For the text-containing cell, return its midpoint in [X, Y] coordinate format. 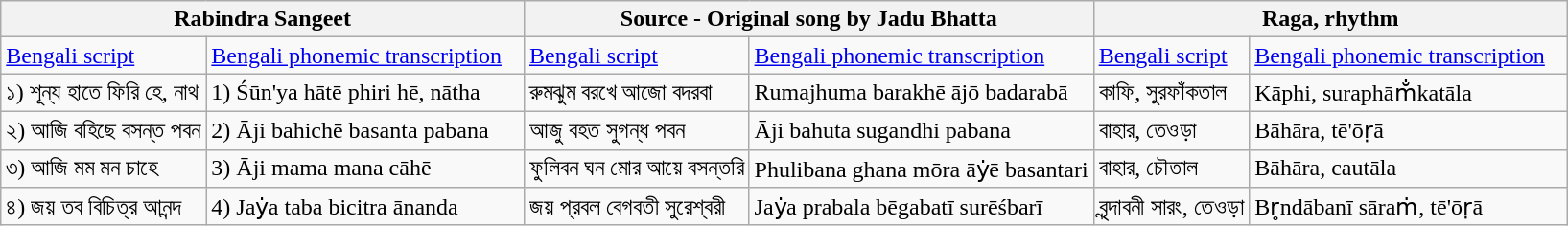
4) Jaẏa taba bicitra ānanda [365, 207]
Bāhāra, cautāla [1409, 169]
Raga, rhythm [1330, 19]
Kāphi, suraphām̐katāla [1409, 93]
কাফি, সুরফাঁকতাল [1172, 93]
Source - Original song by Jadu Bhatta [808, 19]
আজু বহত সুগন্ধ পবন [637, 130]
বৃন্দাবনী সারং, তেওড়া [1172, 207]
Phulibana ghana mōra āẏē basantari [921, 169]
Jaẏa prabala bēgabatī surēśbarī [921, 207]
3) Āji mama mana cāhē [365, 169]
Āji bahuta sugandhi pabana [921, 130]
Bāhāra, tē'ōṛā [1409, 130]
ফুলিবন ঘন মোর আয়ে বসন্তরি [637, 169]
৩) আজি মম মন চাহে [104, 169]
Rumajhuma barakhē ājō badarabā [921, 93]
রুমঝুম বরখে আজো বদরবা [637, 93]
Br̥ndābanī sāraṁ, tē'ōṛā [1409, 207]
2) Āji bahichē basanta pabana [365, 130]
1) Śūn'ya hātē phiri hē, nātha [365, 93]
বাহার, তেওড়া [1172, 130]
Rabindra Sangeet [263, 19]
২) আজি বহিছে বসন্ত পবন [104, 130]
জয় প্রবল বেগবতী সুরেশ্বরী [637, 207]
৪) জয় তব বিচিত্র আনন্দ [104, 207]
বাহার, চৌতাল [1172, 169]
১) শূন্য হাতে ফিরি হে, নাথ [104, 93]
